Identify which cell holds the provided text, then report its (X, Y) central coordinate. 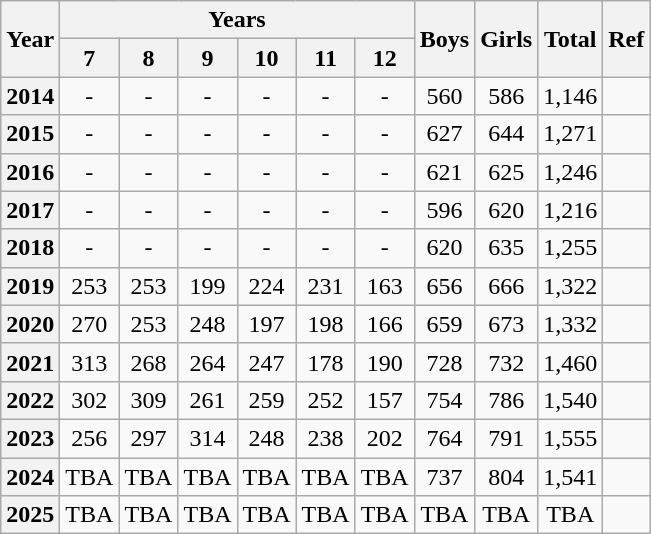
2020 (30, 324)
302 (90, 400)
259 (266, 400)
157 (384, 400)
264 (208, 362)
737 (444, 477)
656 (444, 286)
270 (90, 324)
2022 (30, 400)
2017 (30, 210)
764 (444, 438)
7 (90, 58)
Girls (506, 39)
560 (444, 96)
252 (326, 400)
1,332 (570, 324)
1,541 (570, 477)
231 (326, 286)
163 (384, 286)
202 (384, 438)
2024 (30, 477)
1,555 (570, 438)
586 (506, 96)
178 (326, 362)
596 (444, 210)
1,540 (570, 400)
644 (506, 134)
1,246 (570, 172)
9 (208, 58)
732 (506, 362)
627 (444, 134)
728 (444, 362)
10 (266, 58)
199 (208, 286)
1,255 (570, 248)
2014 (30, 96)
190 (384, 362)
2018 (30, 248)
635 (506, 248)
1,216 (570, 210)
2021 (30, 362)
673 (506, 324)
Total (570, 39)
Boys (444, 39)
625 (506, 172)
197 (266, 324)
166 (384, 324)
2025 (30, 515)
224 (266, 286)
268 (148, 362)
786 (506, 400)
313 (90, 362)
659 (444, 324)
314 (208, 438)
1,460 (570, 362)
238 (326, 438)
754 (444, 400)
198 (326, 324)
8 (148, 58)
309 (148, 400)
1,271 (570, 134)
791 (506, 438)
256 (90, 438)
12 (384, 58)
11 (326, 58)
804 (506, 477)
2016 (30, 172)
297 (148, 438)
2019 (30, 286)
1,146 (570, 96)
1,322 (570, 286)
247 (266, 362)
261 (208, 400)
2015 (30, 134)
666 (506, 286)
Years (237, 20)
Ref (626, 39)
621 (444, 172)
Year (30, 39)
2023 (30, 438)
